Output the [x, y] coordinate of the center of the cell containing the given text.  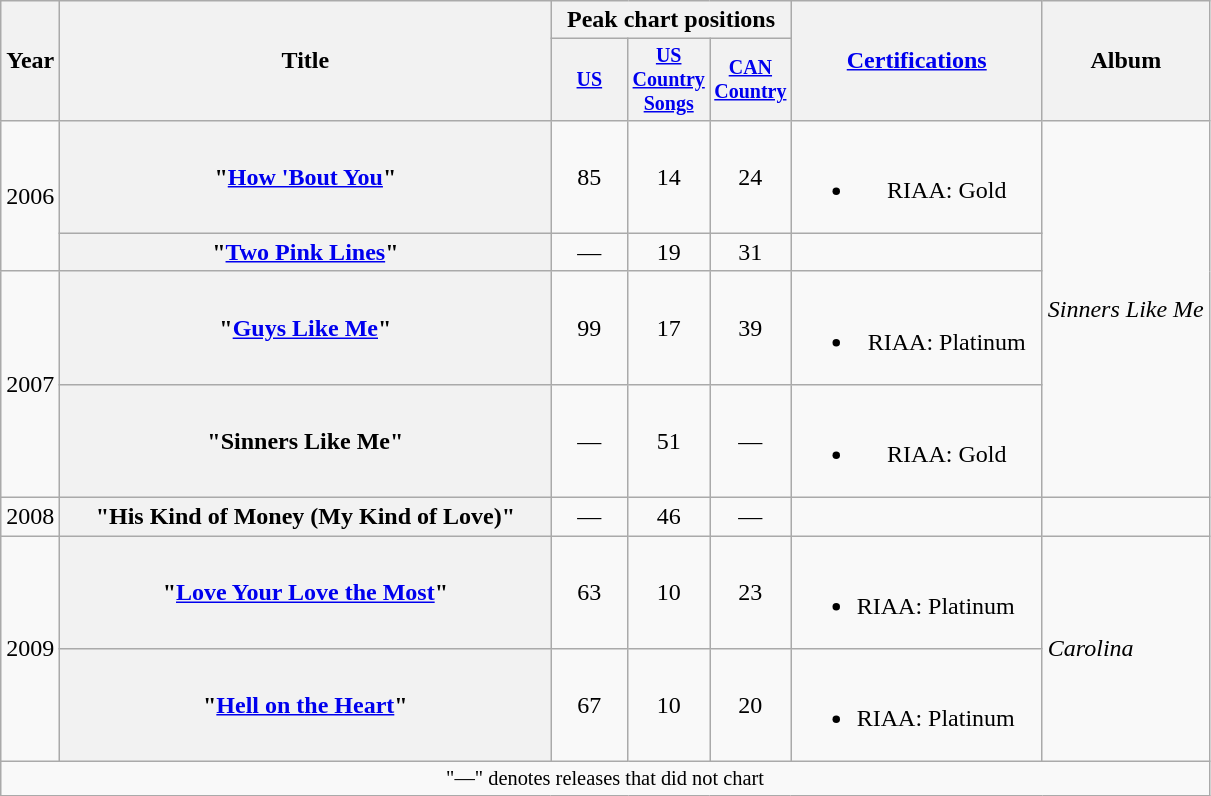
Peak chart positions [671, 20]
14 [669, 176]
85 [590, 176]
"Sinners Like Me" [306, 440]
19 [669, 252]
20 [751, 706]
Carolina [1126, 649]
US Country Songs [669, 80]
2008 [30, 517]
2007 [30, 384]
46 [669, 517]
US [590, 80]
"How 'Bout You" [306, 176]
"Two Pink Lines" [306, 252]
Title [306, 61]
Year [30, 61]
Certifications [916, 61]
"—" denotes releases that did not chart [606, 779]
"Love Your Love the Most" [306, 592]
Album [1126, 61]
99 [590, 328]
"Hell on the Heart" [306, 706]
51 [669, 440]
Sinners Like Me [1126, 308]
17 [669, 328]
39 [751, 328]
67 [590, 706]
"Guys Like Me" [306, 328]
2006 [30, 196]
2009 [30, 649]
31 [751, 252]
24 [751, 176]
23 [751, 592]
CAN Country [751, 80]
63 [590, 592]
"His Kind of Money (My Kind of Love)" [306, 517]
